Output the (X, Y) coordinate of the center of the cell containing the given text.  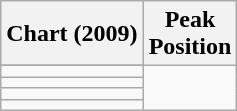
Chart (2009) (72, 34)
PeakPosition (190, 34)
